From the cell containing the given text, extract its center point as [X, Y] coordinate. 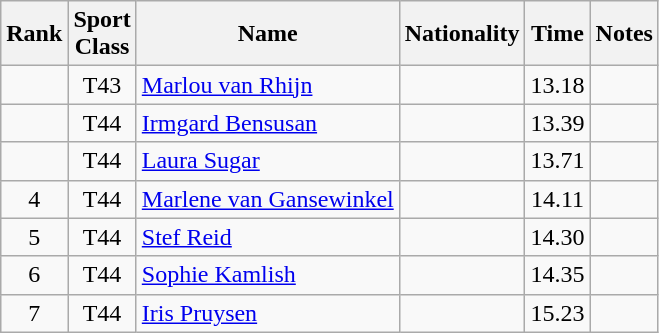
13.18 [558, 85]
Name [268, 34]
Stef Reid [268, 237]
13.39 [558, 123]
14.11 [558, 199]
Marlou van Rhijn [268, 85]
SportClass [102, 34]
Irmgard Bensusan [268, 123]
4 [34, 199]
14.30 [558, 237]
15.23 [558, 313]
Time [558, 34]
Notes [624, 34]
Rank [34, 34]
5 [34, 237]
Marlene van Gansewinkel [268, 199]
Iris Pruysen [268, 313]
Nationality [462, 34]
6 [34, 275]
T43 [102, 85]
Laura Sugar [268, 161]
7 [34, 313]
14.35 [558, 275]
13.71 [558, 161]
Sophie Kamlish [268, 275]
